Extract the [x, y] coordinate from the center of the cell holding the provided text.  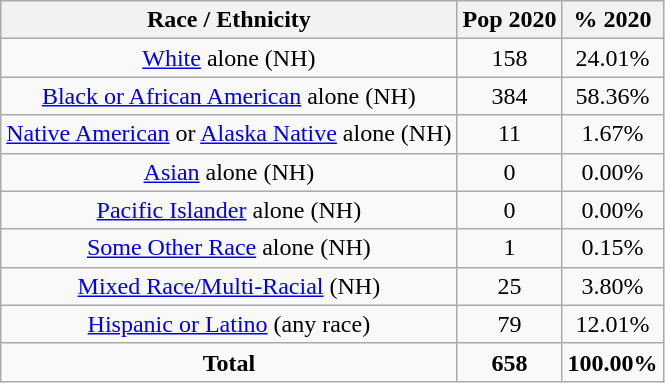
79 [510, 324]
1 [510, 248]
1.67% [612, 134]
Asian alone (NH) [229, 172]
White alone (NH) [229, 58]
Native American or Alaska Native alone (NH) [229, 134]
Mixed Race/Multi-Racial (NH) [229, 286]
384 [510, 96]
Race / Ethnicity [229, 20]
11 [510, 134]
3.80% [612, 286]
658 [510, 362]
Total [229, 362]
24.01% [612, 58]
25 [510, 286]
Pacific Islander alone (NH) [229, 210]
Pop 2020 [510, 20]
Hispanic or Latino (any race) [229, 324]
% 2020 [612, 20]
12.01% [612, 324]
Black or African American alone (NH) [229, 96]
Some Other Race alone (NH) [229, 248]
58.36% [612, 96]
158 [510, 58]
0.15% [612, 248]
100.00% [612, 362]
